Find where the given text appears and provide that cell's center as [X, Y] coordinate. 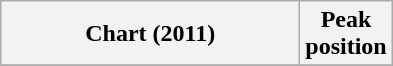
Chart (2011) [150, 34]
Peakposition [346, 34]
